For the text-containing cell, return its midpoint in [X, Y] coordinate format. 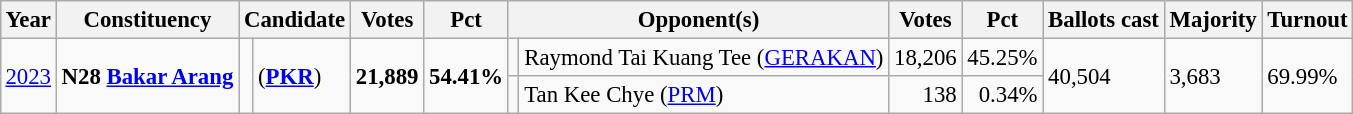
21,889 [388, 76]
40,504 [1104, 76]
Ballots cast [1104, 20]
(PKR) [302, 76]
54.41% [466, 76]
18,206 [926, 57]
Candidate [295, 20]
Majority [1213, 20]
N28 Bakar Arang [147, 76]
Opponent(s) [698, 20]
Raymond Tai Kuang Tee (GERAKAN) [704, 57]
45.25% [1002, 57]
138 [926, 95]
0.34% [1002, 95]
3,683 [1213, 76]
2023 [28, 76]
Constituency [147, 20]
69.99% [1308, 76]
Year [28, 20]
Tan Kee Chye (PRM) [704, 95]
Turnout [1308, 20]
